Identify which cell holds the provided text, then report its [X, Y] central coordinate. 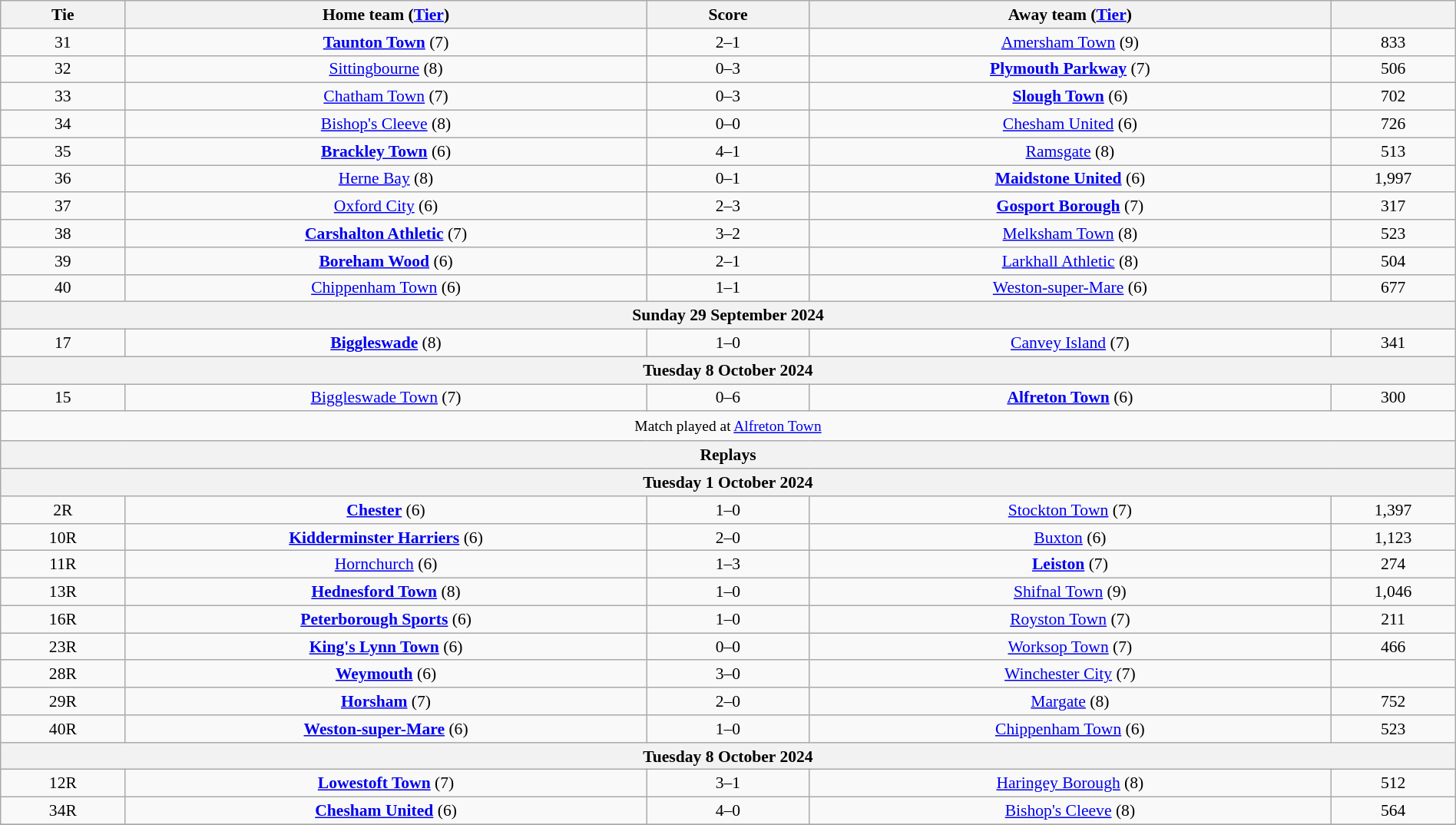
564 [1393, 811]
1,997 [1393, 179]
4–1 [728, 151]
Leiston (7) [1070, 565]
33 [63, 97]
29R [63, 701]
Alfreton Town (6) [1070, 398]
274 [1393, 565]
Carshalton Athletic (7) [386, 234]
38 [63, 234]
28R [63, 674]
Home team (Tier) [386, 15]
Brackley Town (6) [386, 151]
31 [63, 42]
Chester (6) [386, 510]
12R [63, 784]
34 [63, 124]
13R [63, 592]
Plymouth Parkway (7) [1070, 69]
Hornchurch (6) [386, 565]
1,397 [1393, 510]
Peterborough Sports (6) [386, 619]
Replays [728, 456]
341 [1393, 343]
Tie [63, 15]
Buxton (6) [1070, 538]
211 [1393, 619]
Canvey Island (7) [1070, 343]
Kidderminster Harriers (6) [386, 538]
Boreham Wood (6) [386, 261]
15 [63, 398]
Chatham Town (7) [386, 97]
37 [63, 207]
Tuesday 1 October 2024 [728, 482]
Weymouth (6) [386, 674]
Horsham (7) [386, 701]
Stockton Town (7) [1070, 510]
16R [63, 619]
2–3 [728, 207]
King's Lynn Town (6) [386, 647]
512 [1393, 784]
3–2 [728, 234]
Biggleswade Town (7) [386, 398]
0–6 [728, 398]
0–1 [728, 179]
Slough Town (6) [1070, 97]
Gosport Borough (7) [1070, 207]
Amersham Town (9) [1070, 42]
Maidstone United (6) [1070, 179]
1–1 [728, 288]
752 [1393, 701]
4–0 [728, 811]
Winchester City (7) [1070, 674]
504 [1393, 261]
Larkhall Athletic (8) [1070, 261]
Haringey Borough (8) [1070, 784]
36 [63, 179]
Hednesford Town (8) [386, 592]
23R [63, 647]
11R [63, 565]
1,046 [1393, 592]
Herne Bay (8) [386, 179]
Away team (Tier) [1070, 15]
833 [1393, 42]
Oxford City (6) [386, 207]
300 [1393, 398]
Score [728, 15]
1,123 [1393, 538]
Taunton Town (7) [386, 42]
702 [1393, 97]
506 [1393, 69]
Biggleswade (8) [386, 343]
Shifnal Town (9) [1070, 592]
Melksham Town (8) [1070, 234]
Match played at Alfreton Town [728, 427]
677 [1393, 288]
Sittingbourne (8) [386, 69]
Lowestoft Town (7) [386, 784]
40 [63, 288]
17 [63, 343]
32 [63, 69]
Worksop Town (7) [1070, 647]
34R [63, 811]
39 [63, 261]
3–0 [728, 674]
513 [1393, 151]
Sunday 29 September 2024 [728, 316]
Margate (8) [1070, 701]
35 [63, 151]
3–1 [728, 784]
726 [1393, 124]
40R [63, 729]
Royston Town (7) [1070, 619]
1–3 [728, 565]
10R [63, 538]
317 [1393, 207]
Ramsgate (8) [1070, 151]
466 [1393, 647]
2R [63, 510]
